Find where the given text appears and provide that cell's center as (X, Y) coordinate. 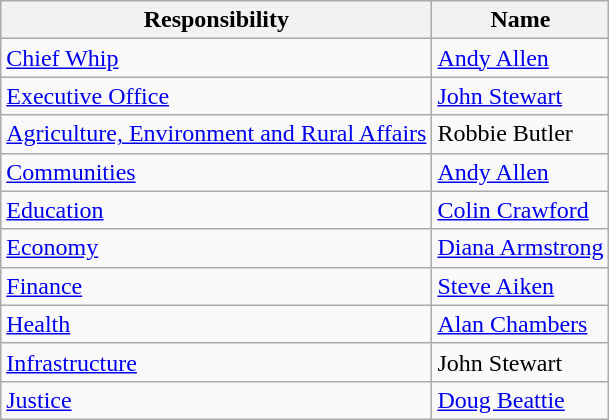
Chief Whip (216, 58)
Doug Beattie (520, 400)
Agriculture, Environment and Rural Affairs (216, 134)
Name (520, 20)
Finance (216, 286)
Economy (216, 248)
Health (216, 324)
Responsibility (216, 20)
Justice (216, 400)
Education (216, 210)
Colin Crawford (520, 210)
Robbie Butler (520, 134)
Alan Chambers (520, 324)
Steve Aiken (520, 286)
Communities (216, 172)
Diana Armstrong (520, 248)
Executive Office (216, 96)
Infrastructure (216, 362)
